Output the [X, Y] coordinate of the center of the cell containing the given text.  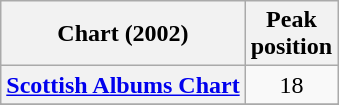
Peakposition [291, 34]
Scottish Albums Chart [123, 85]
Chart (2002) [123, 34]
18 [291, 85]
